From the cell containing the given text, extract its center point as (X, Y) coordinate. 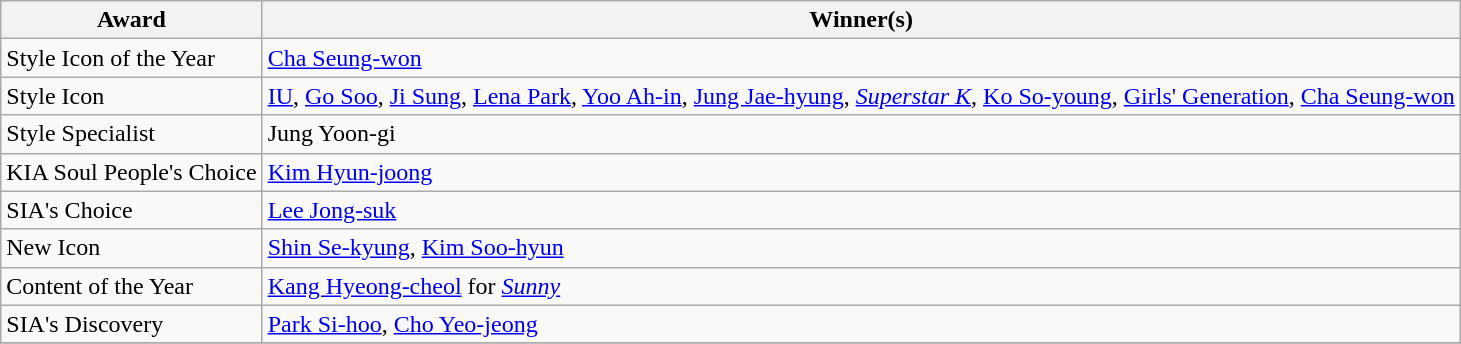
Jung Yoon-gi (861, 134)
Style Icon of the Year (132, 58)
KIA Soul People's Choice (132, 172)
IU, Go Soo, Ji Sung, Lena Park, Yoo Ah-in, Jung Jae-hyung, Superstar K, Ko So-young, Girls' Generation, Cha Seung-won (861, 96)
Cha Seung-won (861, 58)
SIA's Discovery (132, 324)
Winner(s) (861, 20)
New Icon (132, 248)
Award (132, 20)
Park Si-hoo, Cho Yeo-jeong (861, 324)
Kim Hyun-joong (861, 172)
Shin Se-kyung, Kim Soo-hyun (861, 248)
Kang Hyeong-cheol for Sunny (861, 286)
Style Icon (132, 96)
Style Specialist (132, 134)
Lee Jong-suk (861, 210)
SIA's Choice (132, 210)
Content of the Year (132, 286)
